Determine the [X, Y] coordinate at the center of the cell enclosing the given text.  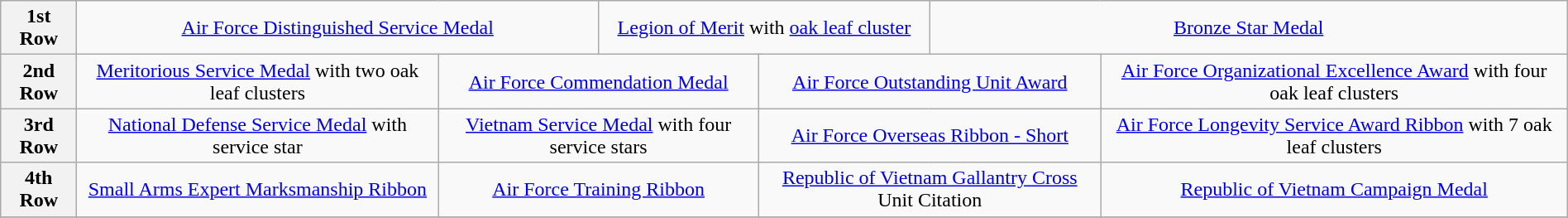
Republic of Vietnam Gallantry Cross Unit Citation [930, 189]
1st Row [39, 28]
Air Force Organizational Excellence Award with four oak leaf clusters [1334, 81]
Air Force Longevity Service Award Ribbon with 7 oak leaf clusters [1334, 136]
Meritorious Service Medal with two oak leaf clusters [258, 81]
Air Force Commendation Medal [599, 81]
National Defense Service Medal with service star [258, 136]
2nd Row [39, 81]
Vietnam Service Medal with four service stars [599, 136]
Air Force Overseas Ribbon - Short [930, 136]
Air Force Distinguished Service Medal [337, 28]
Bronze Star Medal [1249, 28]
3rd Row [39, 136]
Legion of Merit with oak leaf cluster [764, 28]
Small Arms Expert Marksmanship Ribbon [258, 189]
Republic of Vietnam Campaign Medal [1334, 189]
Air Force Outstanding Unit Award [930, 81]
4th Row [39, 189]
Air Force Training Ribbon [599, 189]
